Detect which cell encompasses the target text, then output its (X, Y) center coordinate. 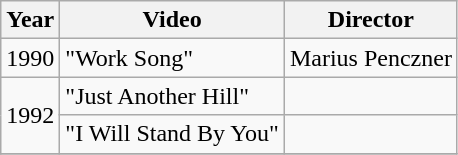
Director (370, 20)
Marius Penczner (370, 58)
Year (30, 20)
Video (172, 20)
1990 (30, 58)
1992 (30, 115)
"I Will Stand By You" (172, 134)
"Just Another Hill" (172, 96)
"Work Song" (172, 58)
